Determine the (x, y) coordinate at the center of the cell enclosing the given text.  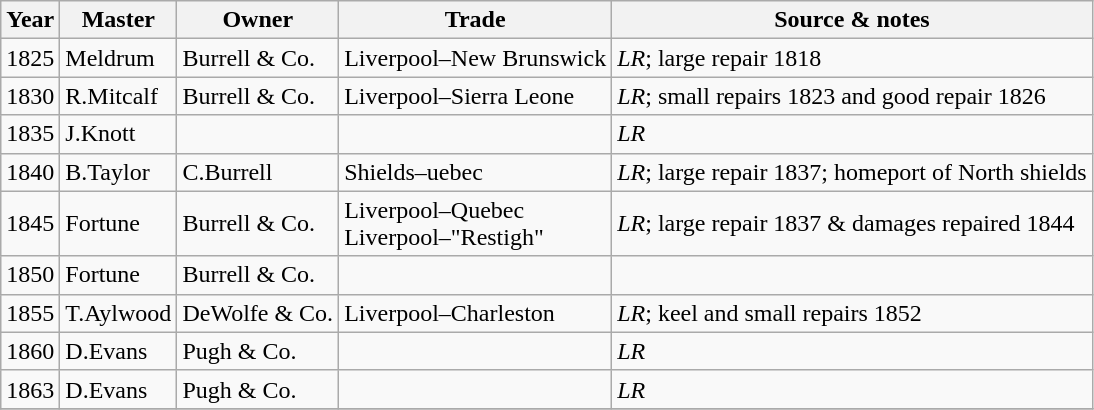
LR; large repair 1837; homeport of North shields (852, 172)
J.Knott (118, 134)
Source & notes (852, 20)
Master (118, 20)
Shields–uebec (476, 172)
LR; keel and small repairs 1852 (852, 313)
1845 (30, 224)
R.Mitcalf (118, 96)
1825 (30, 58)
LR; small repairs 1823 and good repair 1826 (852, 96)
B.Taylor (118, 172)
DeWolfe & Co. (258, 313)
T.Aylwood (118, 313)
Liverpool–Charleston (476, 313)
Year (30, 20)
C.Burrell (258, 172)
Meldrum (118, 58)
1840 (30, 172)
1860 (30, 351)
LR; large repair 1818 (852, 58)
1855 (30, 313)
LR; large repair 1837 & damages repaired 1844 (852, 224)
Liverpool–New Brunswick (476, 58)
1835 (30, 134)
1863 (30, 389)
Owner (258, 20)
1850 (30, 275)
Liverpool–QuebecLiverpool–"Restigh" (476, 224)
1830 (30, 96)
Liverpool–Sierra Leone (476, 96)
Trade (476, 20)
